Scan for the cell matching the given text and deliver its [x, y] coordinate at center. 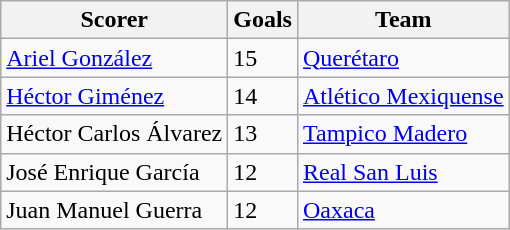
Atlético Mexiquense [403, 96]
15 [263, 58]
Scorer [114, 20]
Querétaro [403, 58]
José Enrique García [114, 172]
Goals [263, 20]
Real San Luis [403, 172]
Oaxaca [403, 210]
14 [263, 96]
Ariel González [114, 58]
Juan Manuel Guerra [114, 210]
Héctor Giménez [114, 96]
13 [263, 134]
Tampico Madero [403, 134]
Héctor Carlos Álvarez [114, 134]
Team [403, 20]
